Search for the cell housing the specified text and yield its (x, y) center coordinate. 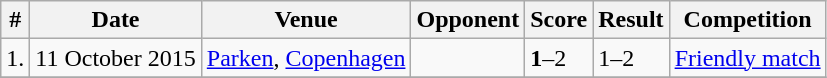
# (16, 20)
Friendly match (748, 58)
1. (16, 58)
Opponent (468, 20)
Result (631, 20)
11 October 2015 (116, 58)
Date (116, 20)
Venue (306, 20)
Competition (748, 20)
Score (559, 20)
Parken, Copenhagen (306, 58)
